For the text-containing cell, return its midpoint in [x, y] coordinate format. 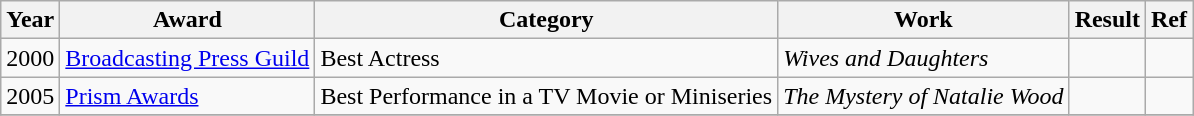
Wives and Daughters [924, 58]
Ref [1170, 20]
2005 [30, 96]
2000 [30, 58]
Prism Awards [188, 96]
Year [30, 20]
The Mystery of Natalie Wood [924, 96]
Best Actress [546, 58]
Broadcasting Press Guild [188, 58]
Best Performance in a TV Movie or Miniseries [546, 96]
Result [1107, 20]
Work [924, 20]
Category [546, 20]
Award [188, 20]
